Capture the cell that displays the provided text and extract its [x, y] central coordinate. 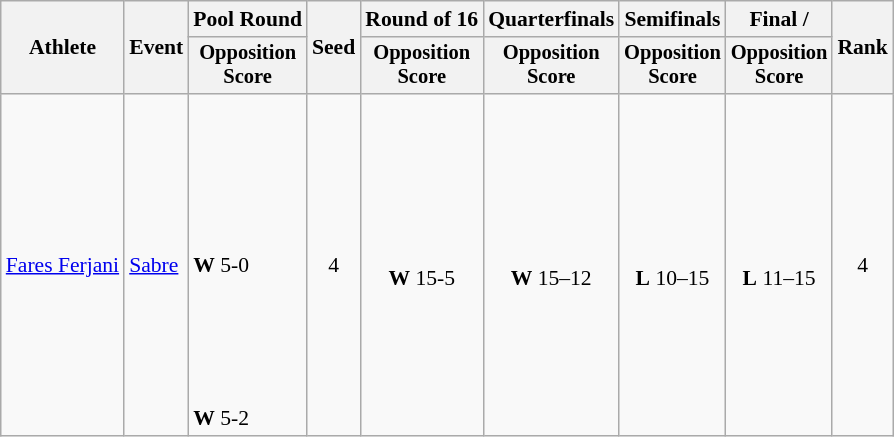
Round of 16 [422, 19]
Rank [862, 48]
Sabre [156, 265]
W 15-5 [422, 265]
L 11–15 [780, 265]
Seed [334, 48]
Final / [780, 19]
Fares Ferjani [62, 265]
L 10–15 [672, 265]
Athlete [62, 48]
Event [156, 48]
Semifinals [672, 19]
Pool Round [248, 19]
Quarterfinals [551, 19]
W 5-0 W 5-2 [248, 265]
W 15–12 [551, 265]
